For the text-containing cell, return its midpoint in [X, Y] coordinate format. 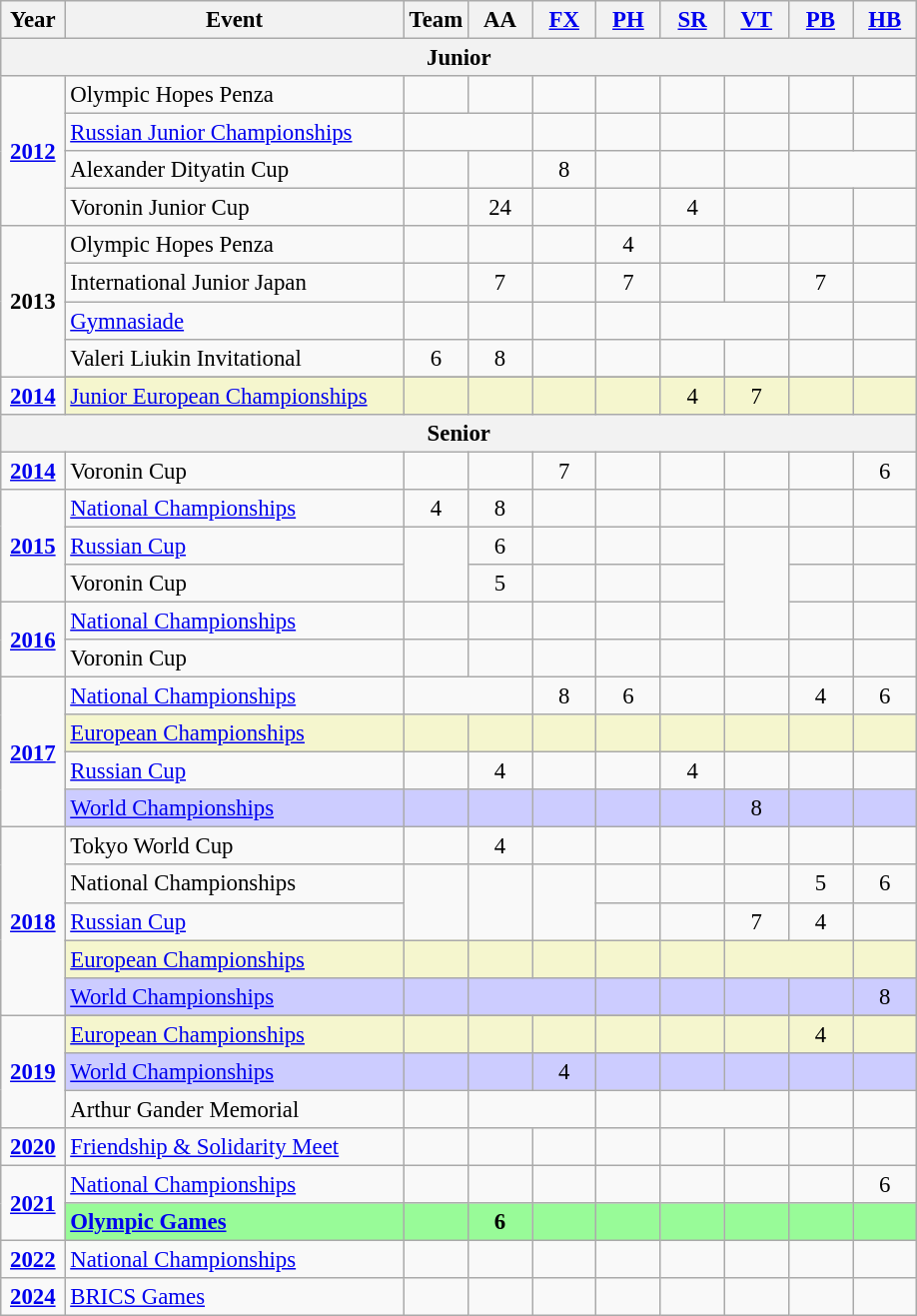
HB [885, 20]
Valeri Liukin Invitational [234, 358]
International Junior Japan [234, 283]
2020 [33, 1147]
2022 [33, 1260]
Alexander Dityatin Cup [234, 170]
AA [499, 20]
Russian Junior Championships [234, 133]
2021 [33, 1203]
Team [436, 20]
Gymnasiade [234, 321]
FX [564, 20]
2012 [33, 151]
2013 [33, 301]
PB [820, 20]
Event [234, 20]
VT [756, 20]
PH [628, 20]
Junior [459, 58]
SR [692, 20]
BRICS Games [234, 1297]
Senior [459, 433]
2015 [33, 546]
2016 [33, 640]
2018 [33, 921]
Junior European Championships [234, 396]
Year [33, 20]
Friendship & Solidarity Meet [234, 1147]
2019 [33, 1071]
Olympic Games [234, 1222]
2024 [33, 1297]
Tokyo World Cup [234, 846]
2017 [33, 752]
Arthur Gander Memorial [234, 1109]
24 [499, 208]
Voronin Junior Cup [234, 208]
